Search for the cell housing the specified text and yield its [X, Y] center coordinate. 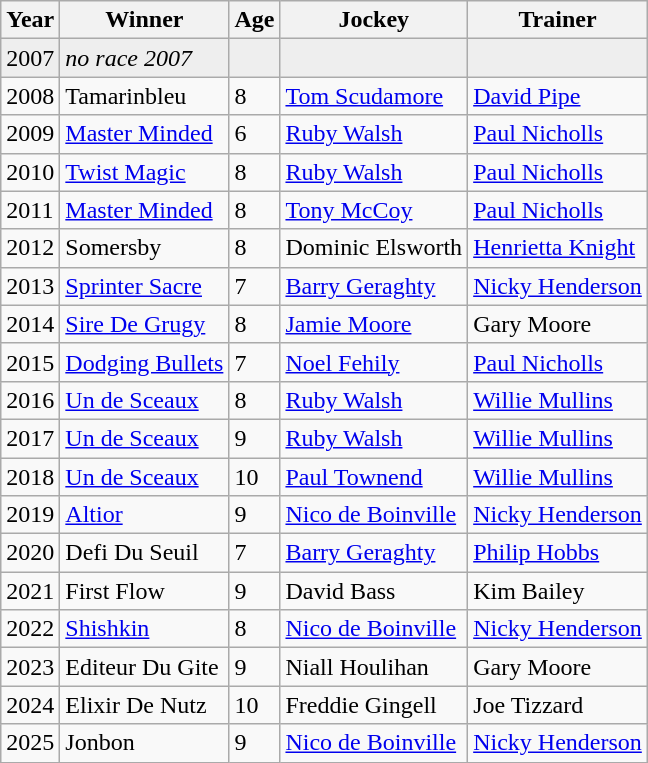
Defi Du Seuil [144, 553]
Kim Bailey [558, 591]
Jonbon [144, 743]
Philip Hobbs [558, 553]
Jamie Moore [374, 324]
2021 [30, 591]
First Flow [144, 591]
Joe Tizzard [558, 705]
Tony McCoy [374, 210]
David Pipe [558, 96]
2024 [30, 705]
2010 [30, 172]
2017 [30, 438]
2014 [30, 324]
Henrietta Knight [558, 248]
Sprinter Sacre [144, 286]
2018 [30, 477]
no race 2007 [144, 58]
Winner [144, 20]
Dodging Bullets [144, 362]
David Bass [374, 591]
Niall Houlihan [374, 667]
Elixir De Nutz [144, 705]
2011 [30, 210]
2015 [30, 362]
2016 [30, 400]
6 [254, 134]
Jockey [374, 20]
2020 [30, 553]
2009 [30, 134]
2022 [30, 629]
2025 [30, 743]
2012 [30, 248]
Dominic Elsworth [374, 248]
2008 [30, 96]
2023 [30, 667]
Tamarinbleu [144, 96]
Trainer [558, 20]
Tom Scudamore [374, 96]
Shishkin [144, 629]
2007 [30, 58]
Year [30, 20]
Freddie Gingell [374, 705]
Noel Fehily [374, 362]
Age [254, 20]
Editeur Du Gite [144, 667]
Twist Magic [144, 172]
Sire De Grugy [144, 324]
Somersby [144, 248]
2019 [30, 515]
Altior [144, 515]
2013 [30, 286]
Paul Townend [374, 477]
